Provide the [x, y] coordinate of the cell's center where the given text is located.  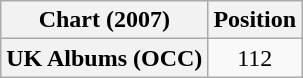
112 [255, 58]
Chart (2007) [104, 20]
Position [255, 20]
UK Albums (OCC) [104, 58]
